Capture the cell that displays the provided text and extract its (x, y) central coordinate. 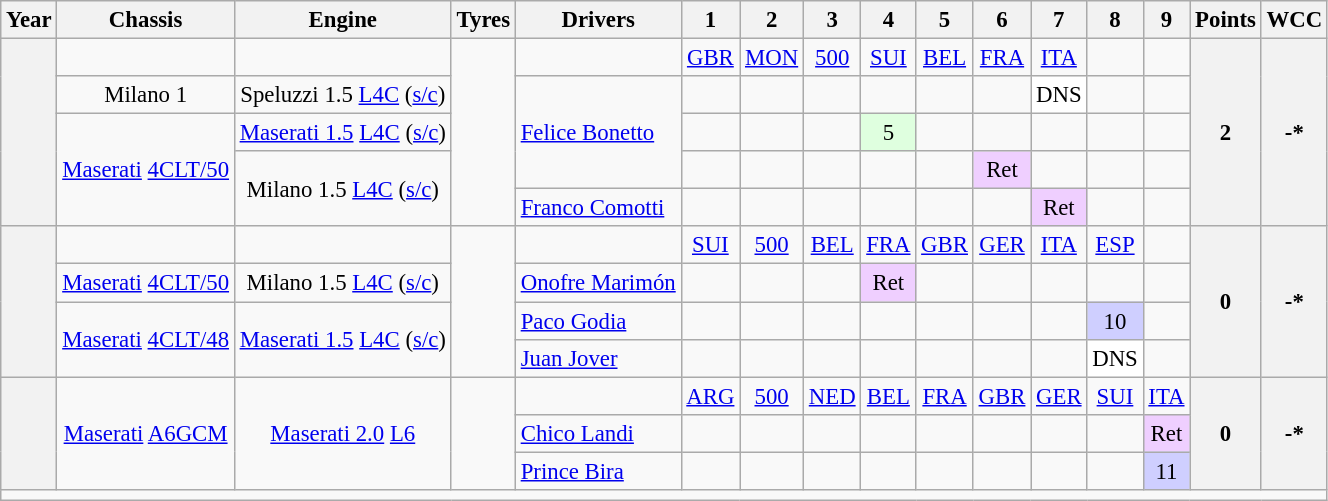
Points (1226, 20)
Maserati 4CLT/48 (146, 340)
Year (29, 20)
Felice Bonetto (598, 132)
Tyres (483, 20)
Prince Bira (598, 471)
4 (888, 20)
Onofre Marimón (598, 283)
7 (1059, 20)
1 (710, 20)
ARG (710, 396)
Milano 1 (146, 95)
6 (1002, 20)
Engine (342, 20)
8 (1115, 20)
Speluzzi 1.5 L4C (s/c) (342, 95)
Franco Comotti (598, 208)
Juan Jover (598, 358)
MON (772, 58)
WCC (1294, 20)
9 (1166, 20)
Maserati A6GCM (146, 434)
Chico Landi (598, 433)
10 (1115, 321)
11 (1166, 471)
NED (832, 396)
Maserati 2.0 L6 (342, 434)
Chassis (146, 20)
3 (832, 20)
ESP (1115, 245)
Paco Godia (598, 321)
Drivers (598, 20)
